Return the [X, Y] coordinate for the center point of the cell that contains the specified text.  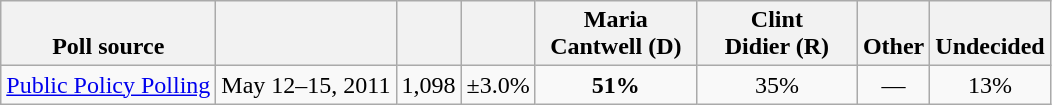
1,098 [428, 85]
51% [616, 85]
Public Policy Polling [108, 85]
Poll source [108, 34]
— [893, 85]
±3.0% [498, 85]
13% [990, 85]
ClintDidier (R) [776, 34]
Other [893, 34]
MariaCantwell (D) [616, 34]
Undecided [990, 34]
35% [776, 85]
May 12–15, 2011 [306, 85]
